Return the [x, y] coordinate for the center point of the cell that contains the specified text.  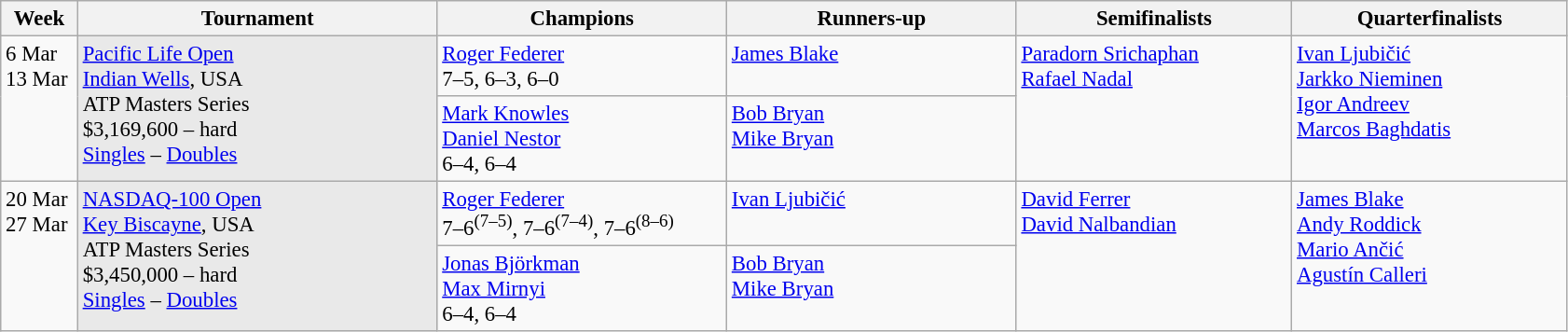
Roger Federer7–5, 6–3, 6–0 [582, 67]
Pacific Life Open Indian Wells, USAATP Masters Series$3,169,600 – hard Singles – Doubles [257, 109]
Jonas Björkman Max Mirnyi 6–4, 6–4 [582, 289]
6 Mar13 Mar [39, 109]
Week [39, 19]
Ivan Ljubičić [873, 214]
Semifinalists [1154, 19]
Tournament [257, 19]
Champions [582, 19]
Quarterfinalists [1430, 19]
Ivan Ljubičić Jarkko Nieminen Igor Andreev Marcos Baghdatis [1430, 109]
20 Mar27 Mar [39, 257]
James Blake Andy Roddick Mario Ančić Agustín Calleri [1430, 257]
Paradorn Srichaphan Rafael Nadal [1154, 109]
NASDAQ-100 Open Key Biscayne, USAATP Masters Series$3,450,000 – hard Singles – Doubles [257, 257]
James Blake [873, 67]
Runners-up [873, 19]
Mark Knowles Daniel Nestor 6–4, 6–4 [582, 139]
David Ferrer David Nalbandian [1154, 257]
Roger Federer7–6(7–5), 7–6(7–4), 7–6(8–6) [582, 214]
